For the text-containing cell, return its midpoint in [x, y] coordinate format. 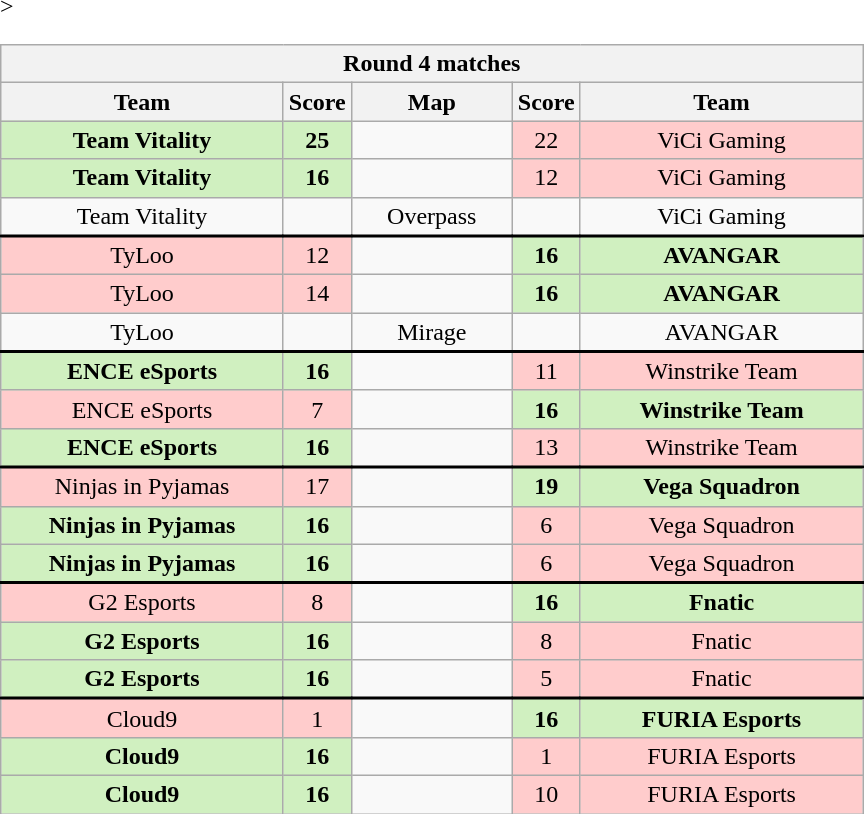
13 [546, 448]
11 [546, 372]
19 [546, 486]
5 [546, 680]
Round 4 matches [432, 64]
22 [546, 140]
Mirage [432, 332]
17 [317, 486]
14 [317, 294]
25 [317, 140]
Map [432, 102]
Overpass [432, 216]
7 [317, 409]
10 [546, 794]
